Extract the [x, y] coordinate from the center of the cell holding the provided text.  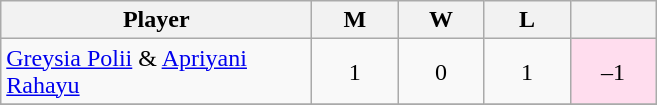
Greysia Polii & Apriyani Rahayu [156, 72]
–1 [613, 72]
L [527, 20]
Player [156, 20]
W [441, 20]
M [355, 20]
0 [441, 72]
